From the cell containing the given text, extract its center point as [x, y] coordinate. 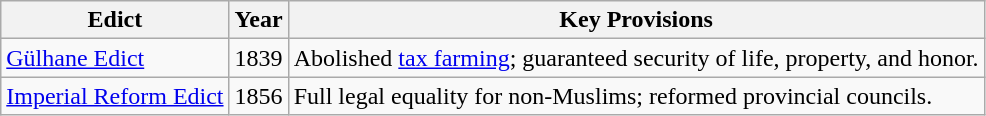
Edict [115, 20]
Year [258, 20]
Key Provisions [636, 20]
1839 [258, 58]
Abolished tax farming; guaranteed security of life, property, and honor. [636, 58]
Gülhane Edict [115, 58]
1856 [258, 96]
Imperial Reform Edict [115, 96]
Full legal equality for non-Muslims; reformed provincial councils. [636, 96]
